Return the (x, y) coordinate for the center point of the cell that contains the specified text.  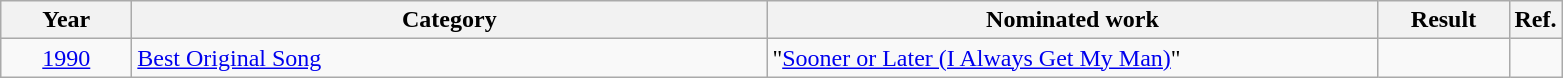
Result (1444, 20)
Ref. (1536, 20)
Year (66, 20)
Category (450, 20)
"Sooner or Later (I Always Get My Man)" (1072, 58)
Nominated work (1072, 20)
Best Original Song (450, 58)
1990 (66, 58)
